Return (X, Y) of the center of cell containing provided text 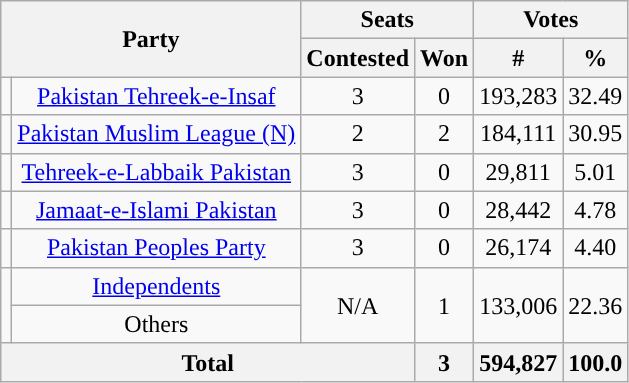
Won (444, 58)
184,111 (518, 134)
Independents (156, 286)
Jamaat-e-Islami Pakistan (156, 210)
Tehreek-e-Labbaik Pakistan (156, 172)
4.78 (596, 210)
22.36 (596, 305)
594,827 (518, 362)
Pakistan Peoples Party (156, 248)
# (518, 58)
4.40 (596, 248)
100.0 (596, 362)
29,811 (518, 172)
N/A (358, 305)
Pakistan Tehreek-e-Insaf (156, 96)
30.95 (596, 134)
32.49 (596, 96)
Seats (388, 20)
Party (151, 39)
193,283 (518, 96)
Pakistan Muslim League (N) (156, 134)
26,174 (518, 248)
Votes (551, 20)
5.01 (596, 172)
133,006 (518, 305)
28,442 (518, 210)
Contested (358, 58)
% (596, 58)
Total (208, 362)
Others (156, 324)
1 (444, 305)
